Output the [X, Y] coordinate of the center of the cell containing the given text.  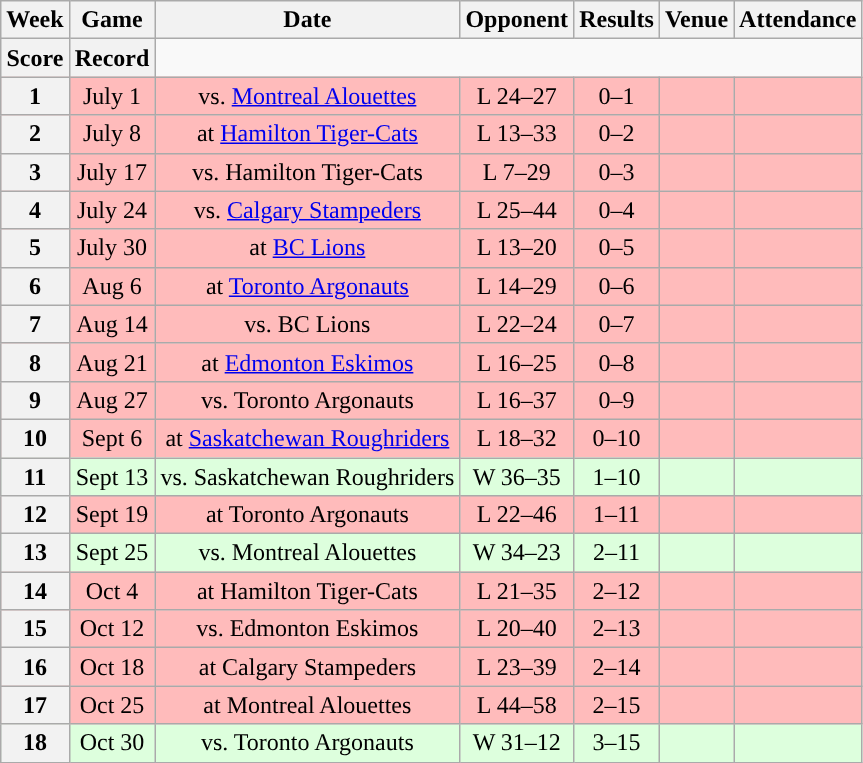
July 17 [112, 172]
0–6 [617, 286]
July 8 [112, 134]
Venue [696, 20]
Oct 25 [112, 705]
W 34–23 [517, 553]
at Saskatchewan Roughriders [308, 438]
1–10 [617, 477]
9 [35, 400]
Score [35, 58]
0–1 [617, 96]
Oct 4 [112, 591]
0–3 [617, 172]
W 31–12 [517, 743]
July 30 [112, 248]
0–4 [617, 210]
L 7–29 [517, 172]
Record [112, 58]
L 13–20 [517, 248]
Attendance [798, 20]
Results [617, 20]
2–11 [617, 553]
July 24 [112, 210]
L 14–29 [517, 286]
Sept 19 [112, 515]
Sept 6 [112, 438]
2–15 [617, 705]
3 [35, 172]
vs. BC Lions [308, 324]
8 [35, 362]
vs. Edmonton Eskimos [308, 629]
18 [35, 743]
Sept 25 [112, 553]
Date [308, 20]
11 [35, 477]
2 [35, 134]
0–9 [617, 400]
W 36–35 [517, 477]
vs. Saskatchewan Roughriders [308, 477]
L 24–27 [517, 96]
L 22–46 [517, 515]
L 22–24 [517, 324]
13 [35, 553]
15 [35, 629]
17 [35, 705]
Aug 6 [112, 286]
L 23–39 [517, 667]
3–15 [617, 743]
Aug 14 [112, 324]
Game [112, 20]
vs. Calgary Stampeders [308, 210]
Opponent [517, 20]
Aug 21 [112, 362]
L 44–58 [517, 705]
0–5 [617, 248]
L 16–25 [517, 362]
at Edmonton Eskimos [308, 362]
L 13–33 [517, 134]
16 [35, 667]
July 1 [112, 96]
at BC Lions [308, 248]
0–2 [617, 134]
2–13 [617, 629]
2–12 [617, 591]
10 [35, 438]
14 [35, 591]
1 [35, 96]
at Calgary Stampeders [308, 667]
7 [35, 324]
12 [35, 515]
Oct 12 [112, 629]
L 16–37 [517, 400]
at Montreal Alouettes [308, 705]
L 25–44 [517, 210]
Oct 30 [112, 743]
5 [35, 248]
L 21–35 [517, 591]
vs. Hamilton Tiger-Cats [308, 172]
Week [35, 20]
Oct 18 [112, 667]
Aug 27 [112, 400]
4 [35, 210]
0–10 [617, 438]
Sept 13 [112, 477]
2–14 [617, 667]
1–11 [617, 515]
L 20–40 [517, 629]
L 18–32 [517, 438]
0–7 [617, 324]
6 [35, 286]
0–8 [617, 362]
